Output the (X, Y) coordinate of the center of the cell containing the given text.  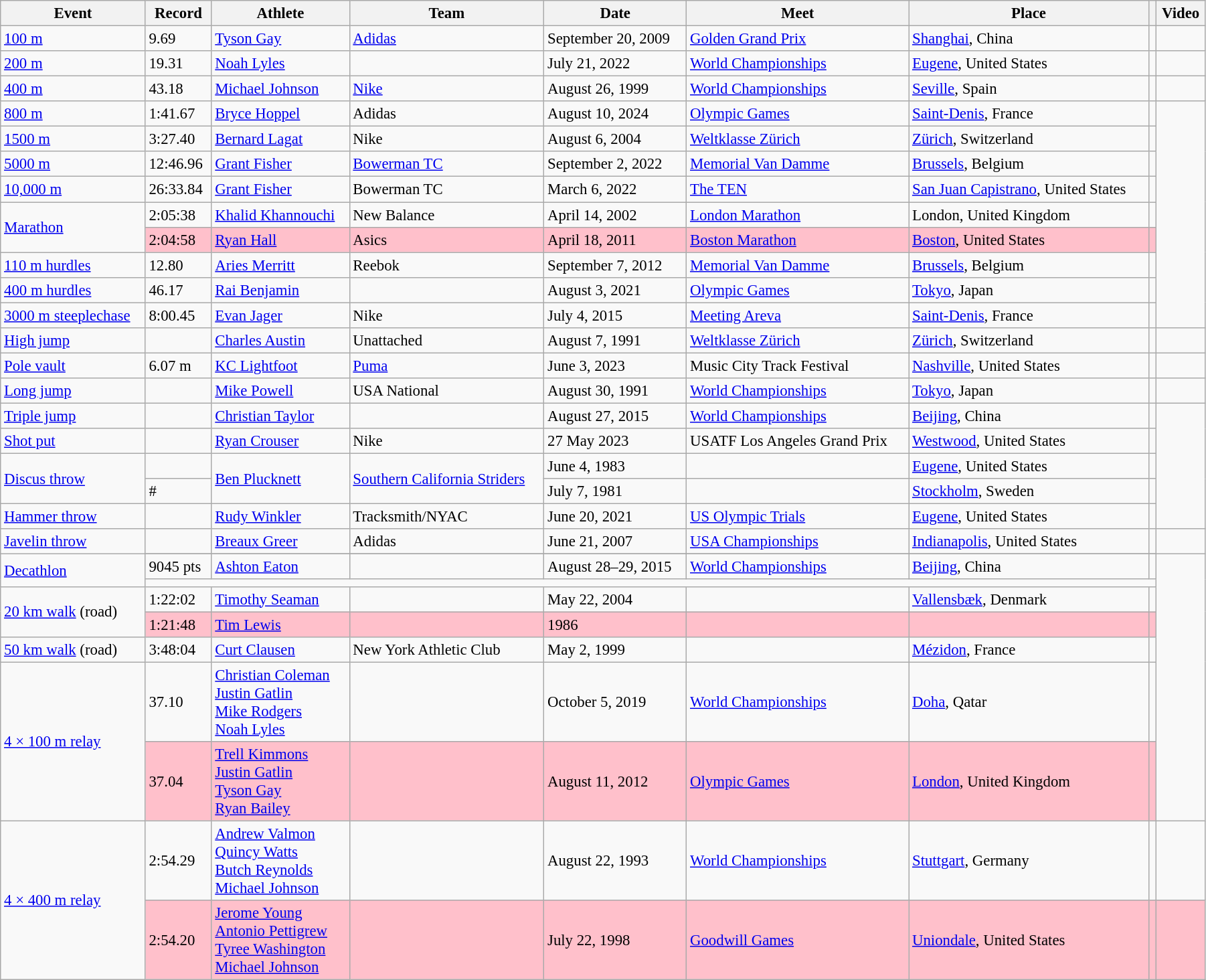
4 × 400 m relay (73, 900)
Khalid Khannouchi (280, 215)
High jump (73, 341)
3000 m steeplechase (73, 315)
1986 (616, 625)
Long jump (73, 391)
Bernard Lagat (280, 139)
Asics (447, 240)
Reebok (447, 265)
Ashton Eaton (280, 567)
US Olympic Trials (798, 517)
August 22, 1993 (616, 861)
Discus throw (73, 479)
Jerome YoungAntonio PettigrewTyree WashingtonMichael Johnson (280, 940)
1:21:48 (178, 625)
6.07 m (178, 365)
Athlete (280, 13)
Indianapolis, United States (1029, 542)
Music City Track Festival (798, 365)
August 3, 2021 (616, 290)
Meeting Areva (798, 315)
Goodwill Games (798, 940)
9.69 (178, 39)
San Juan Capistrano, United States (1029, 189)
27 May 2023 (616, 441)
June 4, 1983 (616, 467)
Meet (798, 13)
20 km walk (road) (73, 612)
400 m hurdles (73, 290)
Triple jump (73, 416)
Westwood, United States (1029, 441)
8:00.45 (178, 315)
110 m hurdles (73, 265)
9045 pts (178, 567)
100 m (73, 39)
2:04:58 (178, 240)
200 m (73, 64)
June 20, 2021 (616, 517)
Vallensbæk, Denmark (1029, 599)
Doha, Qatar (1029, 702)
KC Lightfoot (280, 365)
Trell KimmonsJustin GatlinTyson GayRyan Bailey (280, 782)
Michael Johnson (280, 89)
1:41.67 (178, 114)
Decathlon (73, 570)
1500 m (73, 139)
Event (73, 13)
Puma (447, 365)
September 7, 2012 (616, 265)
August 7, 1991 (616, 341)
Tim Lewis (280, 625)
August 26, 1999 (616, 89)
Stuttgart, Germany (1029, 861)
Unattached (447, 341)
Stockholm, Sweden (1029, 491)
1:22:02 (178, 599)
2:54.20 (178, 940)
August 10, 2024 (616, 114)
# (178, 491)
March 6, 2022 (616, 189)
Southern California Striders (447, 479)
The TEN (798, 189)
10,000 m (73, 189)
Mézidon, France (1029, 649)
July 4, 2015 (616, 315)
Place (1029, 13)
Shot put (73, 441)
Hammer throw (73, 517)
June 21, 2007 (616, 542)
Charles Austin (280, 341)
New York Athletic Club (447, 649)
37.04 (178, 782)
Pole vault (73, 365)
April 18, 2011 (616, 240)
Ryan Crouser (280, 441)
Andrew ValmonQuincy WattsButch ReynoldsMichael Johnson (280, 861)
Seville, Spain (1029, 89)
Golden Grand Prix (798, 39)
Uniondale, United States (1029, 940)
August 28–29, 2015 (616, 567)
September 2, 2022 (616, 164)
12:46.96 (178, 164)
August 6, 2004 (616, 139)
Nashville, United States (1029, 365)
Record (178, 13)
June 3, 2023 (616, 365)
New Balance (447, 215)
12.80 (178, 265)
Timothy Seaman (280, 599)
Ben Plucknett (280, 479)
USA National (447, 391)
July 7, 1981 (616, 491)
Breaux Greer (280, 542)
Tyson Gay (280, 39)
Video (1181, 13)
37.10 (178, 702)
43.18 (178, 89)
5000 m (73, 164)
Javelin throw (73, 542)
46.17 (178, 290)
50 km walk (road) (73, 649)
Curt Clausen (280, 649)
800 m (73, 114)
Aries Merritt (280, 265)
Mike Powell (280, 391)
Rudy Winkler (280, 517)
August 27, 2015 (616, 416)
August 11, 2012 (616, 782)
Boston Marathon (798, 240)
Christian Taylor (280, 416)
2:54.29 (178, 861)
Rai Benjamin (280, 290)
May 22, 2004 (616, 599)
July 22, 1998 (616, 940)
July 21, 2022 (616, 64)
Ryan Hall (280, 240)
2:05:38 (178, 215)
3:27.40 (178, 139)
September 20, 2009 (616, 39)
London Marathon (798, 215)
26:33.84 (178, 189)
October 5, 2019 (616, 702)
August 30, 1991 (616, 391)
Christian ColemanJustin GatlinMike RodgersNoah Lyles (280, 702)
4 × 100 m relay (73, 742)
Team (447, 13)
Date (616, 13)
Evan Jager (280, 315)
Bryce Hoppel (280, 114)
Boston, United States (1029, 240)
3:48:04 (178, 649)
April 14, 2002 (616, 215)
USATF Los Angeles Grand Prix (798, 441)
USA Championships (798, 542)
Noah Lyles (280, 64)
May 2, 1999 (616, 649)
400 m (73, 89)
19.31 (178, 64)
Marathon (73, 228)
Tracksmith/NYAC (447, 517)
Shanghai, China (1029, 39)
